Locate the cell with the specified text and output its [x, y] center coordinate. 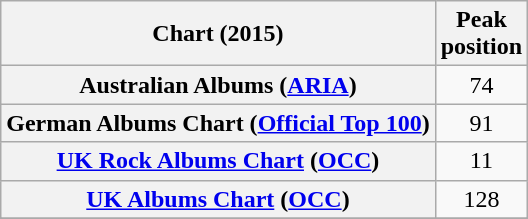
German Albums Chart (Official Top 100) [218, 123]
Peak position [481, 34]
UK Albums Chart (OCC) [218, 199]
11 [481, 161]
74 [481, 85]
91 [481, 123]
UK Rock Albums Chart (OCC) [218, 161]
Chart (2015) [218, 34]
128 [481, 199]
Australian Albums (ARIA) [218, 85]
